Extract the (x, y) coordinate from the center of the cell holding the provided text.  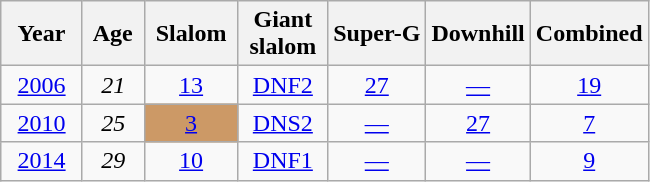
DNF2 (283, 85)
19 (589, 85)
Downhill (478, 34)
2010 (42, 123)
3 (191, 123)
Slalom (191, 34)
13 (191, 85)
21 (113, 85)
10 (191, 161)
9 (589, 161)
25 (113, 123)
Giant slalom (283, 34)
DNS2 (283, 123)
29 (113, 161)
DNF1 (283, 161)
7 (589, 123)
Super-G (377, 34)
2014 (42, 161)
Year (42, 34)
Age (113, 34)
2006 (42, 85)
Combined (589, 34)
